Scan for the cell matching the given text and deliver its (X, Y) coordinate at center. 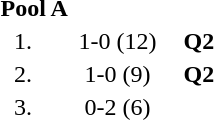
1-0 (12) (118, 41)
1-0 (9) (118, 74)
